Scan for the cell matching the given text and deliver its [X, Y] coordinate at center. 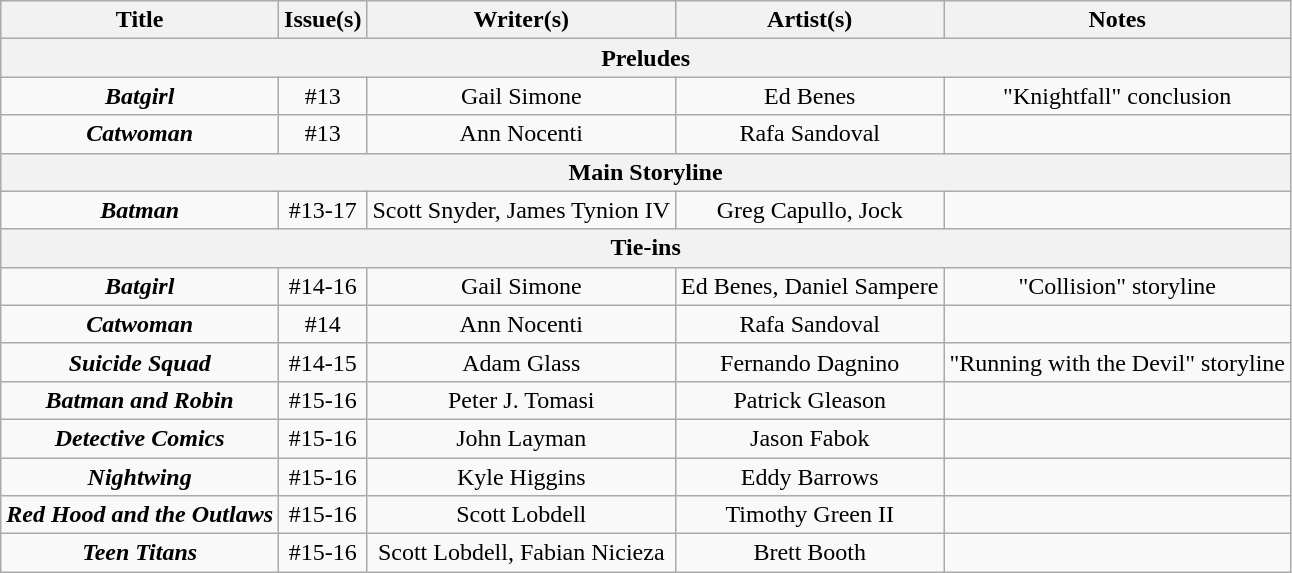
Adam Glass [522, 362]
Patrick Gleason [810, 400]
#13-17 [323, 210]
Detective Comics [140, 438]
Title [140, 20]
#14-16 [323, 286]
Greg Capullo, Jock [810, 210]
John Layman [522, 438]
Issue(s) [323, 20]
Brett Booth [810, 553]
Tie-ins [646, 248]
"Running with the Devil" storyline [1118, 362]
Scott Snyder, James Tynion IV [522, 210]
Jason Fabok [810, 438]
Artist(s) [810, 20]
Fernando Dagnino [810, 362]
Main Storyline [646, 172]
Red Hood and the Outlaws [140, 515]
Teen Titans [140, 553]
Writer(s) [522, 20]
Timothy Green II [810, 515]
Peter J. Tomasi [522, 400]
#14 [323, 324]
Ed Benes, Daniel Sampere [810, 286]
Scott Lobdell [522, 515]
Preludes [646, 58]
Eddy Barrows [810, 477]
Suicide Squad [140, 362]
Ed Benes [810, 96]
Kyle Higgins [522, 477]
"Collision" storyline [1118, 286]
Nightwing [140, 477]
#14-15 [323, 362]
Notes [1118, 20]
Scott Lobdell, Fabian Nicieza [522, 553]
Batman [140, 210]
Batman and Robin [140, 400]
"Knightfall" conclusion [1118, 96]
